Provide the [x, y] coordinate of the cell's center where the given text is located.  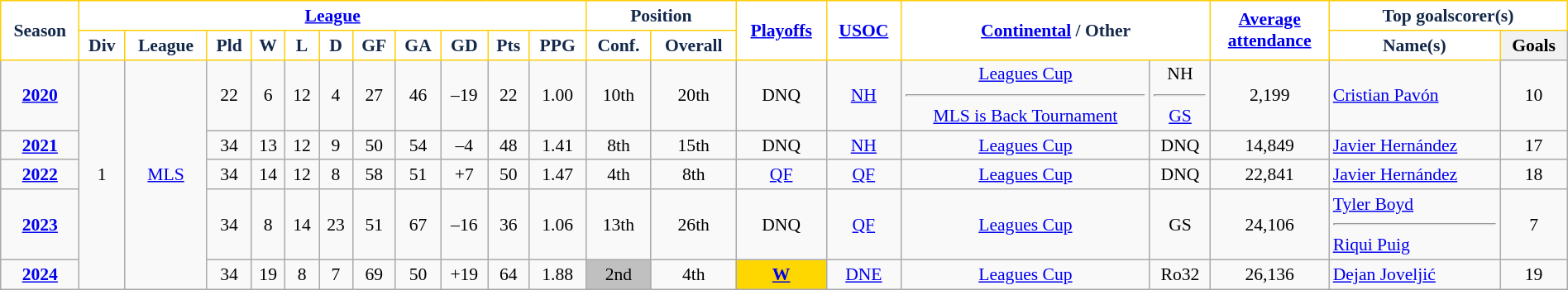
69 [374, 275]
2023 [40, 225]
Div [103, 45]
GA [418, 45]
2nd [619, 275]
10 [1533, 95]
Season [40, 30]
2021 [40, 145]
36 [509, 225]
GF [374, 45]
Average attendance [1270, 30]
D [336, 45]
Playoffs [781, 30]
Name(s) [1414, 45]
26,136 [1270, 275]
1.88 [557, 275]
2022 [40, 175]
GS [1179, 225]
DNE [863, 275]
1 [103, 174]
2024 [40, 275]
Pld [228, 45]
64 [509, 275]
2020 [40, 95]
NHGS [1179, 95]
Tyler Boyd Riqui Puig [1414, 225]
–4 [465, 145]
Goals [1533, 45]
13 [268, 145]
Top goalscorer(s) [1449, 16]
6 [268, 95]
1.41 [557, 145]
Conf. [619, 45]
15th [693, 145]
48 [509, 145]
1.00 [557, 95]
–19 [465, 95]
Leagues CupMLS is Back Tournament [1025, 95]
Cristian Pavón [1414, 95]
1.06 [557, 225]
USOC [863, 30]
Overall [693, 45]
22,841 [1270, 175]
67 [418, 225]
Pts [509, 45]
4 [336, 95]
26th [693, 225]
L [303, 45]
–16 [465, 225]
54 [418, 145]
23 [336, 225]
24,106 [1270, 225]
Position [662, 16]
PPG [557, 45]
2,199 [1270, 95]
13th [619, 225]
1.47 [557, 175]
18 [1533, 175]
46 [418, 95]
Ro32 [1179, 275]
9 [336, 145]
17 [1533, 145]
14,849 [1270, 145]
GD [465, 45]
+19 [465, 275]
Dejan Joveljić [1414, 275]
10th [619, 95]
58 [374, 175]
MLS [166, 174]
20th [693, 95]
Continental / Other [1056, 30]
+7 [465, 175]
27 [374, 95]
